From the cell containing the given text, extract its center point as (x, y) coordinate. 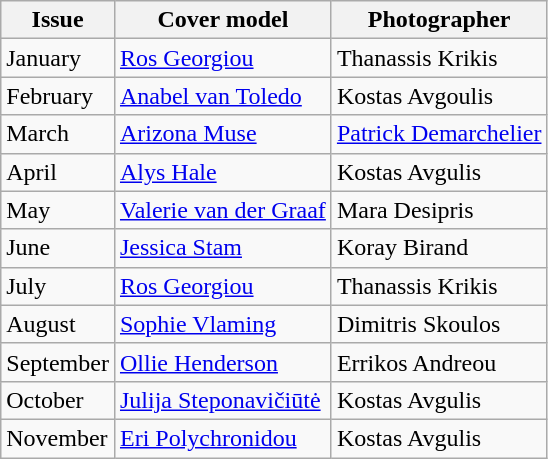
Issue (58, 20)
January (58, 58)
Valerie van der Graaf (222, 210)
May (58, 210)
Arizona Muse (222, 134)
Dimitris Skoulos (439, 324)
Sophie Vlaming (222, 324)
November (58, 438)
Errikos Andreou (439, 362)
Julija Steponavičiūtė (222, 400)
July (58, 286)
Alys Hale (222, 172)
Anabel van Toledo (222, 96)
Mara Desipris (439, 210)
Ollie Henderson (222, 362)
Koray Birand (439, 248)
Photographer (439, 20)
September (58, 362)
Kostas Avgoulis (439, 96)
Patrick Demarchelier (439, 134)
March (58, 134)
August (58, 324)
Jessica Stam (222, 248)
Eri Polychronidou (222, 438)
Cover model (222, 20)
June (58, 248)
February (58, 96)
April (58, 172)
October (58, 400)
